Detect which cell encompasses the target text, then output its [X, Y] center coordinate. 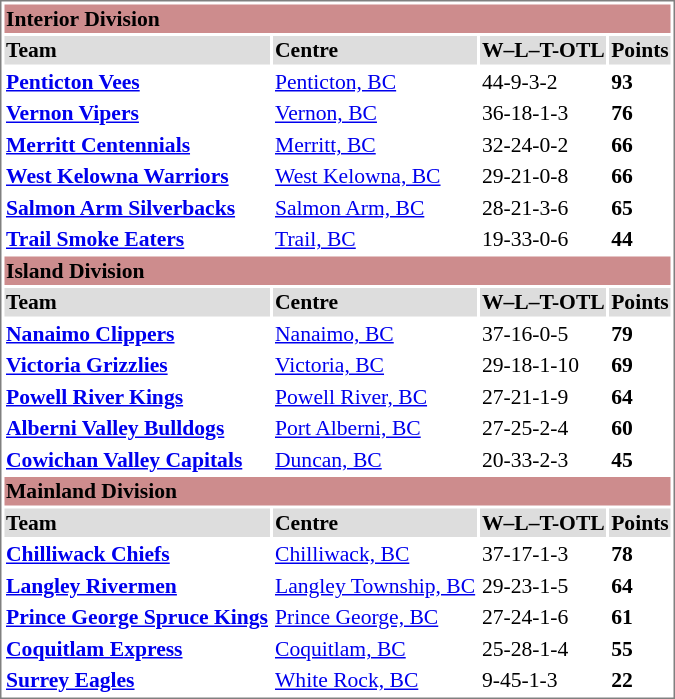
36-18-1-3 [543, 113]
55 [640, 648]
Nanaimo, BC [375, 334]
West Kelowna Warriors [137, 176]
29-23-1-5 [543, 586]
Interior Division [337, 18]
79 [640, 334]
Penticton, BC [375, 82]
Vernon, BC [375, 113]
32-24-0-2 [543, 144]
78 [640, 554]
Victoria, BC [375, 365]
Victoria Grizzlies [137, 365]
Surrey Eagles [137, 680]
22 [640, 680]
61 [640, 617]
Coquitlam Express [137, 648]
Vernon Vipers [137, 113]
Prince George Spruce Kings [137, 617]
White Rock, BC [375, 680]
Alberni Valley Bulldogs [137, 428]
Langley Rivermen [137, 586]
Nanaimo Clippers [137, 334]
Duncan, BC [375, 460]
69 [640, 365]
27-21-1-9 [543, 396]
Salmon Arm, BC [375, 208]
Prince George, BC [375, 617]
65 [640, 208]
Chilliwack Chiefs [137, 554]
60 [640, 428]
20-33-2-3 [543, 460]
37-16-0-5 [543, 334]
Salmon Arm Silverbacks [137, 208]
93 [640, 82]
19-33-0-6 [543, 239]
28-21-3-6 [543, 208]
Trail, BC [375, 239]
Merritt Centennials [137, 144]
29-21-0-8 [543, 176]
Langley Township, BC [375, 586]
76 [640, 113]
Trail Smoke Eaters [137, 239]
Powell River, BC [375, 396]
Cowichan Valley Capitals [137, 460]
45 [640, 460]
Chilliwack, BC [375, 554]
Port Alberni, BC [375, 428]
West Kelowna, BC [375, 176]
37-17-1-3 [543, 554]
Mainland Division [337, 491]
Coquitlam, BC [375, 648]
25-28-1-4 [543, 648]
Merritt, BC [375, 144]
Penticton Vees [137, 82]
44 [640, 239]
44-9-3-2 [543, 82]
Powell River Kings [137, 396]
Island Division [337, 270]
27-24-1-6 [543, 617]
27-25-2-4 [543, 428]
9-45-1-3 [543, 680]
29-18-1-10 [543, 365]
